Extract the (x, y) coordinate from the center of the cell holding the provided text.  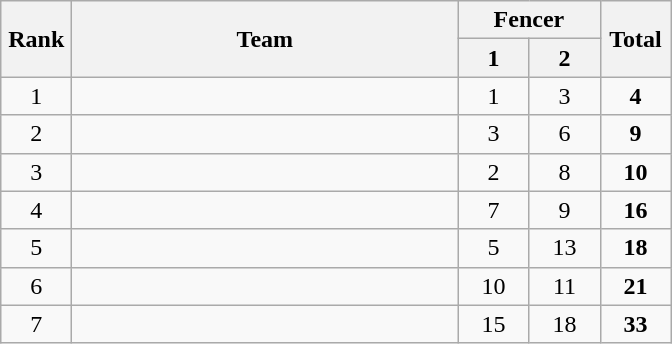
13 (564, 248)
Team (265, 39)
15 (494, 324)
16 (636, 210)
Total (636, 39)
33 (636, 324)
8 (564, 172)
11 (564, 286)
Rank (36, 39)
Fencer (529, 20)
21 (636, 286)
